Determine the (X, Y) coordinate at the center of the cell enclosing the given text.  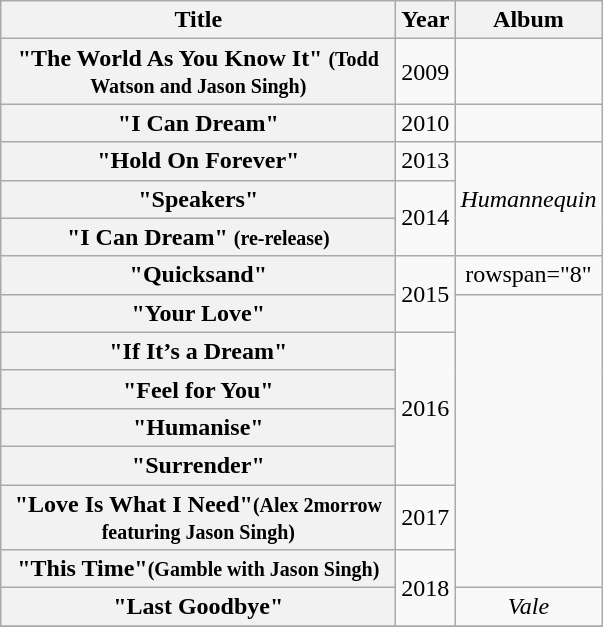
2018 (426, 588)
rowspan="8" (528, 275)
Album (528, 20)
"Hold On Forever" (198, 161)
"I Can Dream" (re-release) (198, 237)
2015 (426, 294)
Vale (528, 607)
Title (198, 20)
"Last Goodbye" (198, 607)
"If It’s a Dream" (198, 351)
2017 (426, 516)
Humannequin (528, 199)
2014 (426, 218)
2016 (426, 408)
"Your Love" (198, 313)
"Humanise" (198, 427)
2010 (426, 123)
"Feel for You" (198, 389)
"Quicksand" (198, 275)
2009 (426, 72)
"I Can Dream" (198, 123)
2013 (426, 161)
"Speakers" (198, 199)
Year (426, 20)
"Surrender" (198, 465)
"The World As You Know It" (Todd Watson and Jason Singh) (198, 72)
"This Time"(Gamble with Jason Singh) (198, 569)
"Love Is What I Need"(Alex 2morrow featuring Jason Singh) (198, 516)
